Detect which cell encompasses the target text, then output its (X, Y) center coordinate. 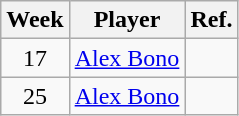
25 (35, 96)
Player (127, 20)
Week (35, 20)
17 (35, 58)
Ref. (212, 20)
